Detect which cell encompasses the target text, then output its [X, Y] center coordinate. 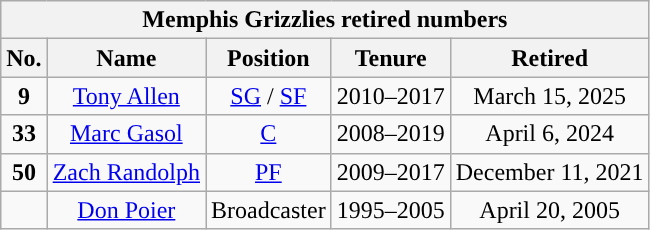
Marc Gasol [126, 134]
No. [24, 58]
December 11, 2021 [550, 172]
Tony Allen [126, 96]
50 [24, 172]
Zach Randolph [126, 172]
Position [269, 58]
2008–2019 [390, 134]
1995–2005 [390, 210]
2009–2017 [390, 172]
Memphis Grizzlies retired numbers [325, 20]
33 [24, 134]
Broadcaster [269, 210]
Don Poier [126, 210]
9 [24, 96]
PF [269, 172]
April 20, 2005 [550, 210]
March 15, 2025 [550, 96]
Name [126, 58]
April 6, 2024 [550, 134]
Retired [550, 58]
2010–2017 [390, 96]
C [269, 134]
SG / SF [269, 96]
Tenure [390, 58]
